Detect which cell encompasses the target text, then output its (x, y) center coordinate. 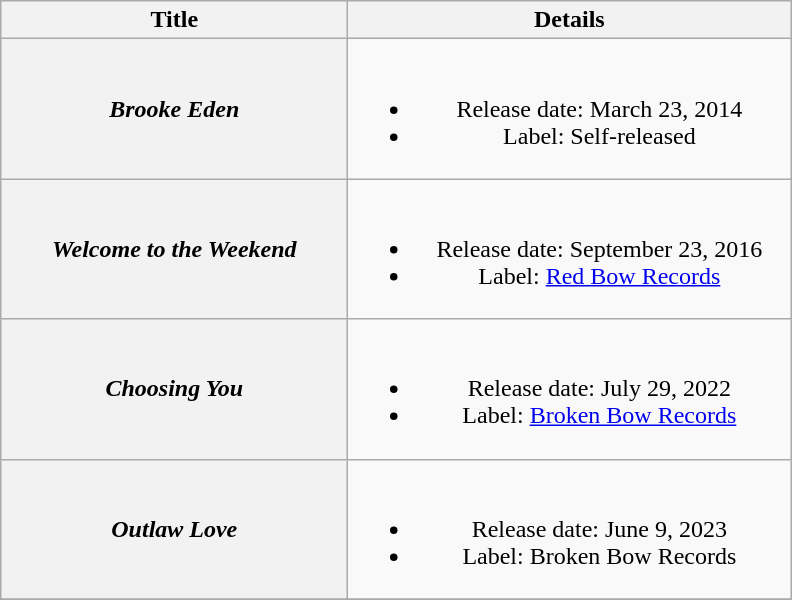
Release date: March 23, 2014Label: Self-released (570, 109)
Choosing You (174, 389)
Release date: June 9, 2023Label: Broken Bow Records (570, 529)
Title (174, 20)
Details (570, 20)
Release date: September 23, 2016Label: Red Bow Records (570, 249)
Release date: July 29, 2022Label: Broken Bow Records (570, 389)
Welcome to the Weekend (174, 249)
Brooke Eden (174, 109)
Outlaw Love (174, 529)
